Identify which cell holds the provided text, then report its (x, y) central coordinate. 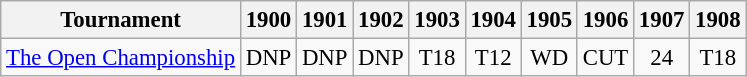
24 (662, 58)
1901 (325, 20)
1900 (268, 20)
The Open Championship (121, 58)
WD (549, 58)
1907 (662, 20)
1905 (549, 20)
Tournament (121, 20)
1906 (605, 20)
1904 (493, 20)
T12 (493, 58)
1908 (718, 20)
1903 (437, 20)
CUT (605, 58)
1902 (381, 20)
